Return the (x, y) coordinate for the center point of the cell that contains the specified text.  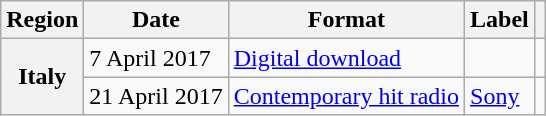
Italy (42, 77)
7 April 2017 (156, 58)
Date (156, 20)
Digital download (346, 58)
Format (346, 20)
Label (500, 20)
21 April 2017 (156, 96)
Region (42, 20)
Contemporary hit radio (346, 96)
Sony (500, 96)
